Return the (X, Y) coordinate for the center point of the cell that contains the specified text.  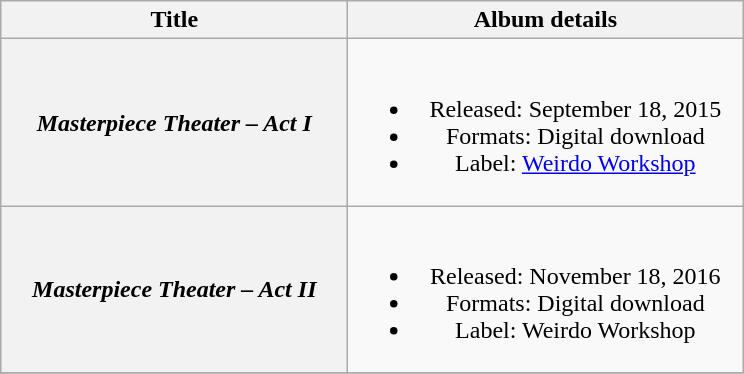
Title (174, 20)
Masterpiece Theater – Act II (174, 290)
Album details (546, 20)
Released: September 18, 2015Formats: Digital downloadLabel: Weirdo Workshop (546, 122)
Released: November 18, 2016Formats: Digital downloadLabel: Weirdo Workshop (546, 290)
Masterpiece Theater – Act I (174, 122)
